For the text-containing cell, return its midpoint in (X, Y) coordinate format. 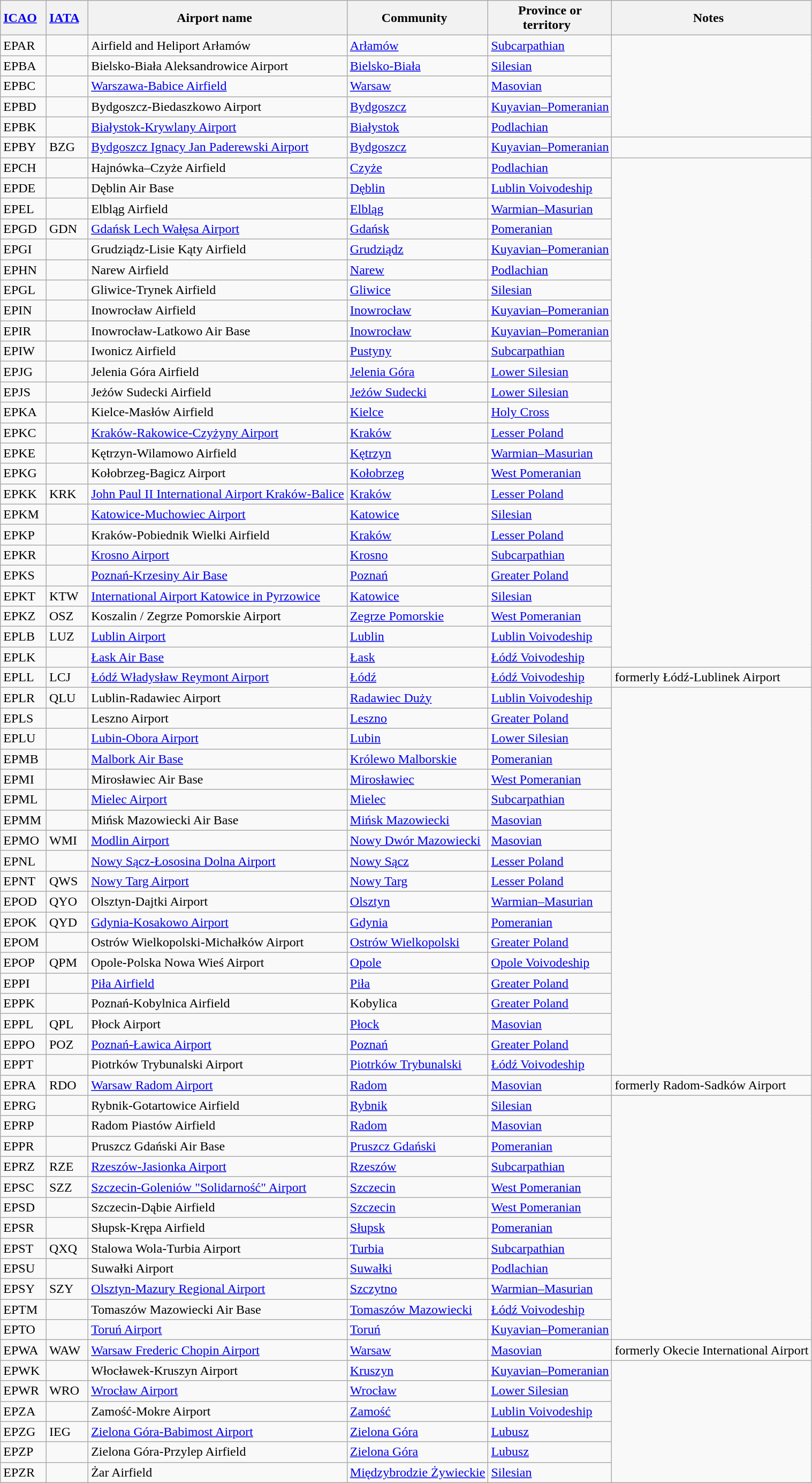
Zamość-Mokre Airport (218, 1411)
SZY (67, 1289)
Rzeszów (418, 1166)
QPM (67, 963)
Notes (712, 18)
EPBA (24, 66)
Szczecin-Goleniów "Solidarność" Airport (218, 1187)
Gliwice (418, 290)
EPSD (24, 1207)
EPKC (24, 433)
EPPK (24, 1004)
Piotrków Trybunalski (418, 1065)
Holy Cross (550, 412)
QYO (67, 901)
EPWA (24, 1350)
Opole Voivodeship (550, 963)
Leszno (418, 718)
Dęblin (418, 188)
Pustyny (418, 351)
KTW (67, 596)
Zielona Góra-Babimost Airport (218, 1432)
Nowy Dwór Mazowiecki (418, 840)
QLU (67, 698)
WAW (67, 1350)
Łódź (418, 677)
Międzybrodzie Żywieckie (418, 1472)
Łódź Władysław Reymont Airport (218, 677)
Bydgoszcz-Biedaszkowo Airport (218, 107)
Bielsko-Biała Aleksandrowice Airport (218, 66)
Bielsko-Biała (418, 66)
Warszawa-Babice Airfield (218, 86)
LCJ (67, 677)
Piła (418, 983)
Czyże (418, 168)
EPIR (24, 331)
EPPT (24, 1065)
EPSC (24, 1187)
Warsaw Frederic Chopin Airport (218, 1350)
EPMM (24, 820)
Rybnik (418, 1105)
BZG (67, 147)
Stalowa Wola-Turbia Airport (218, 1248)
Poznań-Ławica Airport (218, 1044)
EPLR (24, 698)
Słupsk (418, 1228)
Olsztyn (418, 901)
Gdańsk Lech Wałęsa Airport (218, 229)
EPKE (24, 453)
EPNL (24, 861)
Jeżów Sudecki Airfield (218, 392)
Jelenia Góra Airfield (218, 372)
EPAR (24, 46)
Suwałki (418, 1269)
GDN (67, 229)
Toruń (418, 1330)
QWS (67, 881)
Grudziądz (418, 249)
EPOP (24, 963)
Żar Airfield (218, 1472)
EPLS (24, 718)
EPST (24, 1248)
Olsztyn-Dajtki Airport (218, 901)
Kętrzyn-Wilamowo Airfield (218, 453)
EPRP (24, 1126)
EPKK (24, 494)
Lublin-Radawiec Airport (218, 698)
Modlin Airport (218, 840)
Szczytno (418, 1289)
formerly Łódź-Lublinek Airport (712, 677)
Opole (418, 963)
Inowrocław-Latkowo Air Base (218, 331)
EPKS (24, 575)
Pruszcz Gdański Air Base (218, 1146)
Narew Airfield (218, 269)
QPL (67, 1024)
Białystok-Krywlany Airport (218, 127)
QYD (67, 922)
Zamość (418, 1411)
Płock Airport (218, 1024)
Pruszcz Gdański (418, 1146)
EPGD (24, 229)
EPLB (24, 637)
Poznań-Kobylnica Airfield (218, 1004)
EPKT (24, 596)
EPML (24, 800)
Nowy Sącz-Łososina Dolna Airport (218, 861)
Elbląg (418, 208)
Nowy Targ Airport (218, 881)
EPZR (24, 1472)
EPJS (24, 392)
Olsztyn-Mazury Regional Airport (218, 1289)
EPKG (24, 473)
WMI (67, 840)
EPPO (24, 1044)
EPMO (24, 840)
Lubin (418, 739)
Airfield and Heliport Arłamów (218, 46)
Mielec Airport (218, 800)
IEG (67, 1432)
Gdynia-Kosakowo Airport (218, 922)
EPOM (24, 943)
Płock (418, 1024)
EPEL (24, 208)
Ostrów Wielkopolski (418, 943)
Elbląg Airfield (218, 208)
EPIN (24, 311)
EPHN (24, 269)
Kraków-Rakowice-Czyżyny Airport (218, 433)
ICAO (24, 18)
Toruń Airport (218, 1330)
EPPR (24, 1146)
Arłamów (418, 46)
Tomaszów Mazowiecki Air Base (218, 1309)
Zielona Góra-Przylep Airfield (218, 1452)
EPLK (24, 657)
Kołobrzeg (418, 473)
Ostrów Wielkopolski-Michałków Airport (218, 943)
IATA (67, 18)
Province orterritory (550, 18)
Leszno Airport (218, 718)
Radom Piastów Airfield (218, 1126)
Rybnik-Gotartowice Airfield (218, 1105)
Mińsk Mazowiecki Air Base (218, 820)
Szczecin-Dąbie Airfield (218, 1207)
WRO (67, 1391)
Krosno Airport (218, 555)
Łask (418, 657)
Hajnówka–Czyże Airfield (218, 168)
Bydgoszcz Ignacy Jan Paderewski Airport (218, 147)
Słupsk-Krępa Airfield (218, 1228)
KRK (67, 494)
EPWR (24, 1391)
Kielce (418, 412)
EPCH (24, 168)
EPZG (24, 1432)
EPBC (24, 86)
Lublin Airport (218, 637)
Białystok (418, 127)
Gliwice-Trynek Airfield (218, 290)
Community (418, 18)
EPTO (24, 1330)
EPKR (24, 555)
EPKM (24, 514)
Wrocław (418, 1391)
EPOK (24, 922)
EPKA (24, 412)
Lubin-Obora Airport (218, 739)
EPZA (24, 1411)
formerly Okecie International Airport (712, 1350)
EPJG (24, 372)
Airport name (218, 18)
Włocławek-Kruszyn Airport (218, 1371)
Nowy Sącz (418, 861)
EPNT (24, 881)
EPOD (24, 901)
Piła Airfield (218, 983)
QXQ (67, 1248)
Inowrocław Airfield (218, 311)
Mirosławiec (418, 779)
Piotrków Trybunalski Airport (218, 1065)
Rzeszów-Jasionka Airport (218, 1166)
Gdynia (418, 922)
EPMB (24, 759)
Tomaszów Mazowiecki (418, 1309)
Jeżów Sudecki (418, 392)
OSZ (67, 616)
EPBD (24, 107)
Łask Air Base (218, 657)
Królewo Malborskie (418, 759)
EPSY (24, 1289)
Iwonicz Airfield (218, 351)
EPPI (24, 983)
Wrocław Airport (218, 1391)
Narew (418, 269)
Dęblin Air Base (218, 188)
International Airport Katowice in Pyrzowice (218, 596)
EPMI (24, 779)
Kobylica (418, 1004)
Krosno (418, 555)
Lublin (418, 637)
Kruszyn (418, 1371)
Mielec (418, 800)
POZ (67, 1044)
Turbia (418, 1248)
Malbork Air Base (218, 759)
Opole-Polska Nowa Wieś Airport (218, 963)
EPSR (24, 1228)
Suwałki Airport (218, 1269)
Kołobrzeg-Bagicz Airport (218, 473)
Poznań-Krzesiny Air Base (218, 575)
Warsaw Radom Airport (218, 1085)
EPTM (24, 1309)
Zegrze Pomorskie (418, 616)
EPPL (24, 1024)
Koszalin / Zegrze Pomorskie Airport (218, 616)
Jelenia Góra (418, 372)
EPWK (24, 1371)
SZZ (67, 1187)
RZE (67, 1166)
EPLL (24, 677)
EPDE (24, 188)
LUZ (67, 637)
Katowice-Muchowiec Airport (218, 514)
EPRG (24, 1105)
EPBK (24, 127)
EPBY (24, 147)
Grudziądz-Lisie Kąty Airfield (218, 249)
EPGI (24, 249)
EPKZ (24, 616)
Gdańsk (418, 229)
Kraków-Pobiednik Wielki Airfield (218, 535)
Radawiec Duży (418, 698)
EPRA (24, 1085)
Nowy Targ (418, 881)
Kętrzyn (418, 453)
EPLU (24, 739)
EPSU (24, 1269)
EPIW (24, 351)
EPGL (24, 290)
EPZP (24, 1452)
Kielce-Masłów Airfield (218, 412)
John Paul II International Airport Kraków-Balice (218, 494)
Mirosławiec Air Base (218, 779)
EPRZ (24, 1166)
formerly Radom-Sadków Airport (712, 1085)
EPKP (24, 535)
Mińsk Mazowiecki (418, 820)
RDO (67, 1085)
